From the cell containing the given text, extract its center point as (X, Y) coordinate. 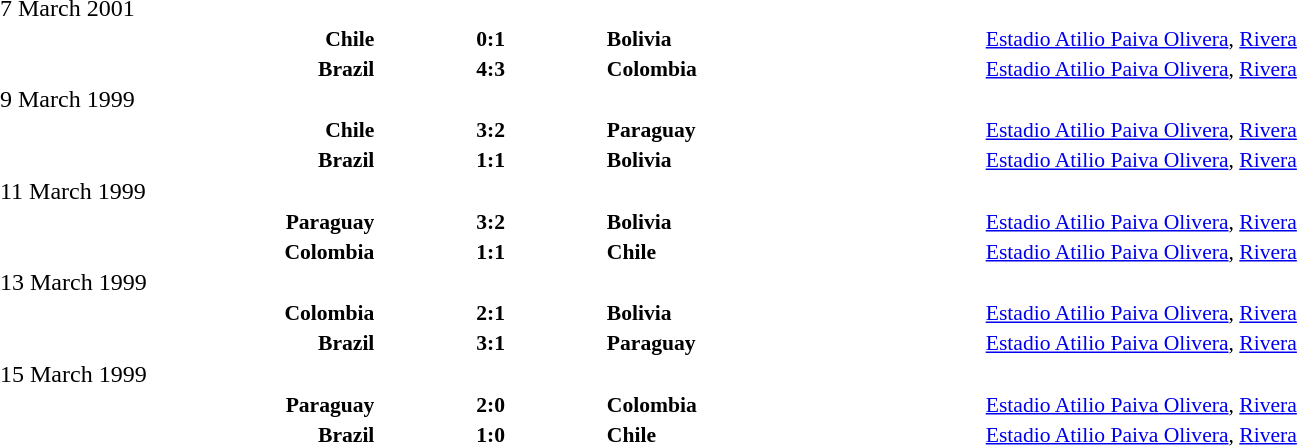
3:1 (490, 343)
4:3 (490, 68)
2:0 (490, 404)
Chile (794, 252)
2:1 (490, 313)
0:1 (490, 38)
